Extract the [x, y] coordinate from the center of the cell holding the provided text.  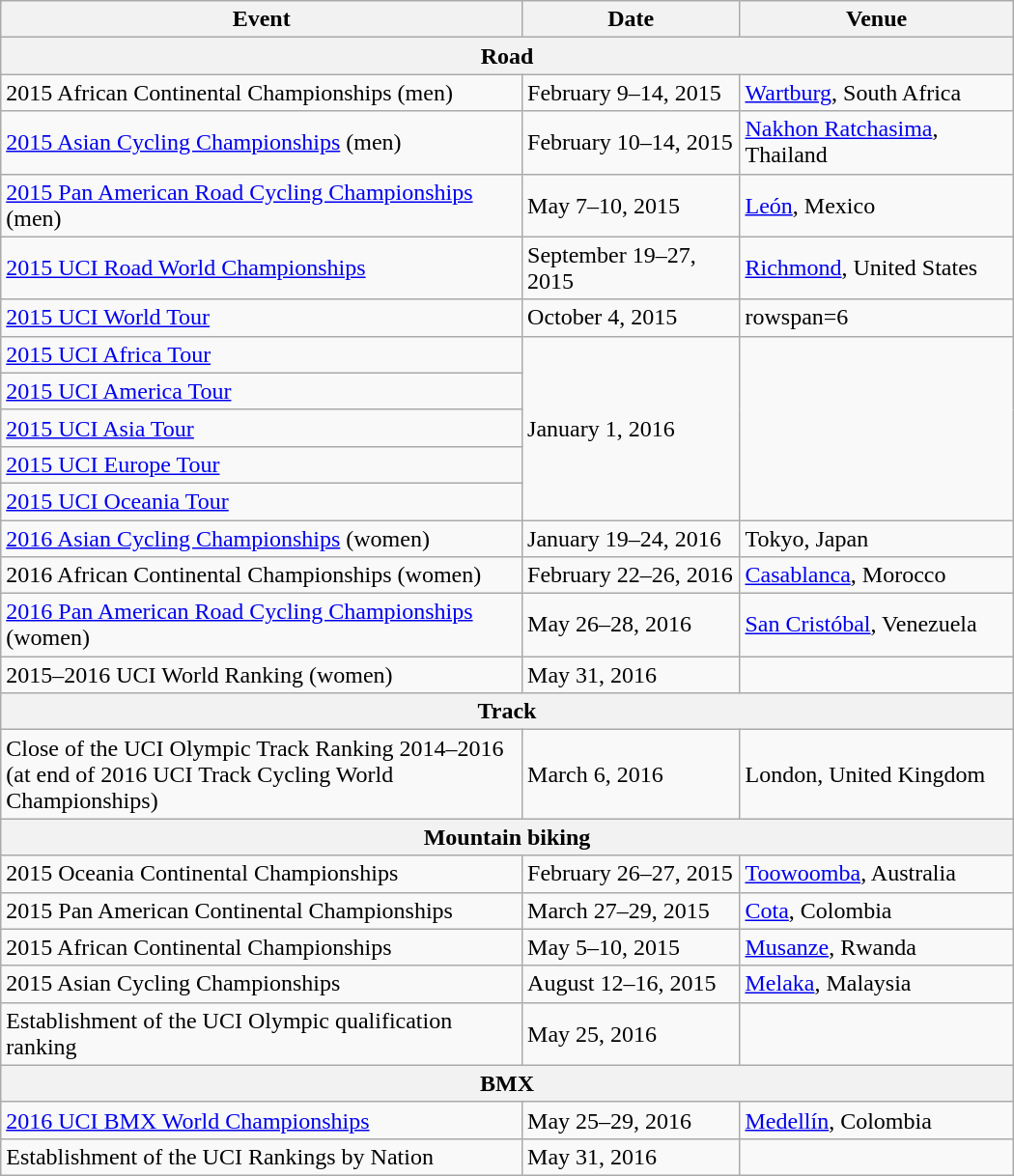
2015–2016 UCI World Ranking (women) [262, 675]
2015 UCI Europe Tour [262, 464]
Toowoomba, Australia [877, 874]
2015 UCI World Tour [262, 318]
March 6, 2016 [632, 774]
Event [262, 19]
2015 Asian Cycling Championships (men) [262, 143]
Road [507, 56]
Establishment of the UCI Olympic qualification ranking [262, 1033]
2015 African Continental Championships (men) [262, 93]
2016 African Continental Championships (women) [262, 575]
2016 Asian Cycling Championships (women) [262, 538]
London, United Kingdom [877, 774]
2015 UCI Oceania Tour [262, 501]
Tokyo, Japan [877, 538]
2016 Pan American Road Cycling Championships (women) [262, 626]
February 22–26, 2016 [632, 575]
October 4, 2015 [632, 318]
August 12–16, 2015 [632, 984]
May 7–10, 2015 [632, 205]
Mountain biking [507, 837]
2015 UCI Africa Tour [262, 354]
January 19–24, 2016 [632, 538]
2015 Oceania Continental Championships [262, 874]
San Cristóbal, Venezuela [877, 626]
May 26–28, 2016 [632, 626]
May 25, 2016 [632, 1033]
Nakhon Ratchasima, Thailand [877, 143]
2015 Pan American Continental Championships [262, 910]
March 27–29, 2015 [632, 910]
2015 UCI Road World Championships [262, 268]
May 25–29, 2016 [632, 1120]
September 19–27, 2015 [632, 268]
Venue [877, 19]
rowspan=6 [877, 318]
Establishment of the UCI Rankings by Nation [262, 1157]
February 26–27, 2015 [632, 874]
2015 UCI America Tour [262, 391]
2015 Asian Cycling Championships [262, 984]
Richmond, United States [877, 268]
May 5–10, 2015 [632, 947]
Casablanca, Morocco [877, 575]
Track [507, 712]
2015 African Continental Championships [262, 947]
BMX [507, 1083]
Melaka, Malaysia [877, 984]
2015 Pan American Road Cycling Championships (men) [262, 205]
2015 UCI Asia Tour [262, 428]
Wartburg, South Africa [877, 93]
Medellín, Colombia [877, 1120]
January 1, 2016 [632, 428]
February 10–14, 2015 [632, 143]
Date [632, 19]
Musanze, Rwanda [877, 947]
2016 UCI BMX World Championships [262, 1120]
Close of the UCI Olympic Track Ranking 2014–2016(at end of 2016 UCI Track Cycling World Championships) [262, 774]
February 9–14, 2015 [632, 93]
León, Mexico [877, 205]
Cota, Colombia [877, 910]
